Search for the cell housing the specified text and yield its (x, y) center coordinate. 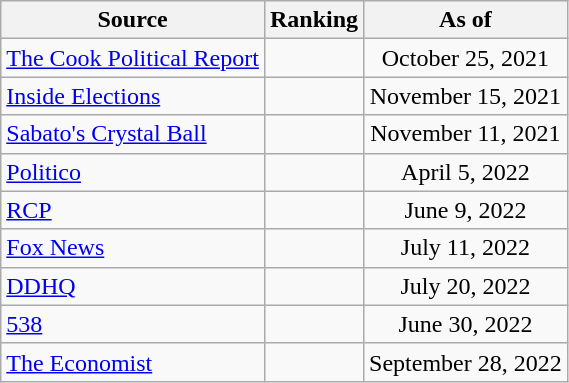
Politico (133, 172)
July 20, 2022 (466, 286)
Source (133, 20)
RCP (133, 210)
June 9, 2022 (466, 210)
June 30, 2022 (466, 324)
As of (466, 20)
The Economist (133, 362)
Sabato's Crystal Ball (133, 134)
538 (133, 324)
September 28, 2022 (466, 362)
November 15, 2021 (466, 96)
Ranking (314, 20)
DDHQ (133, 286)
Inside Elections (133, 96)
November 11, 2021 (466, 134)
The Cook Political Report (133, 58)
July 11, 2022 (466, 248)
April 5, 2022 (466, 172)
October 25, 2021 (466, 58)
Fox News (133, 248)
